Determine the (X, Y) coordinate at the center of the cell enclosing the given text.  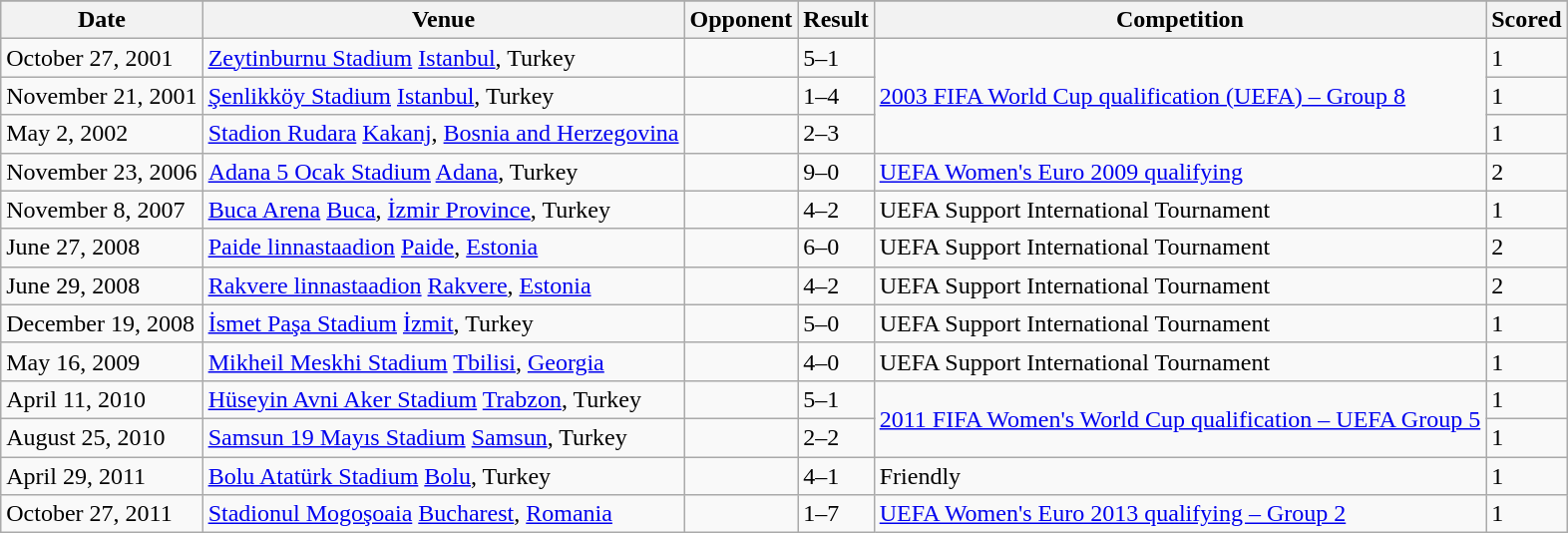
Date (102, 20)
4–1 (836, 476)
Bolu Atatürk Stadium Bolu, Turkey (443, 476)
November 8, 2007 (102, 210)
Paide linnastaadion Paide, Estonia (443, 248)
April 11, 2010 (102, 399)
2–3 (836, 134)
June 29, 2008 (102, 285)
November 23, 2006 (102, 172)
August 25, 2010 (102, 437)
Scored (1526, 20)
5–0 (836, 323)
Competition (1180, 20)
6–0 (836, 248)
Stadion Rudara Kakanj, Bosnia and Herzegovina (443, 134)
June 27, 2008 (102, 248)
UEFA Women's Euro 2009 qualifying (1180, 172)
9–0 (836, 172)
October 27, 2001 (102, 58)
Opponent (741, 20)
4–0 (836, 361)
Hüseyin Avni Aker Stadium Trabzon, Turkey (443, 399)
November 21, 2001 (102, 96)
Buca Arena Buca, İzmir Province, Turkey (443, 210)
May 2, 2002 (102, 134)
Samsun 19 Mayıs Stadium Samsun, Turkey (443, 437)
Zeytinburnu Stadium Istanbul, Turkey (443, 58)
Mikheil Meskhi Stadium Tbilisi, Georgia (443, 361)
Adana 5 Ocak Stadium Adana, Turkey (443, 172)
2003 FIFA World Cup qualification (UEFA) – Group 8 (1180, 96)
December 19, 2008 (102, 323)
May 16, 2009 (102, 361)
October 27, 2011 (102, 514)
2011 FIFA Women's World Cup qualification – UEFA Group 5 (1180, 418)
Result (836, 20)
Rakvere linnastaadion Rakvere, Estonia (443, 285)
1–7 (836, 514)
April 29, 2011 (102, 476)
UEFA Women's Euro 2013 qualifying – Group 2 (1180, 514)
2–2 (836, 437)
Stadionul Mogoşoaia Bucharest, Romania (443, 514)
Friendly (1180, 476)
İsmet Paşa Stadium İzmit, Turkey (443, 323)
Venue (443, 20)
1–4 (836, 96)
Şenlikköy Stadium Istanbul, Turkey (443, 96)
